Scan for the cell matching the given text and deliver its (X, Y) coordinate at center. 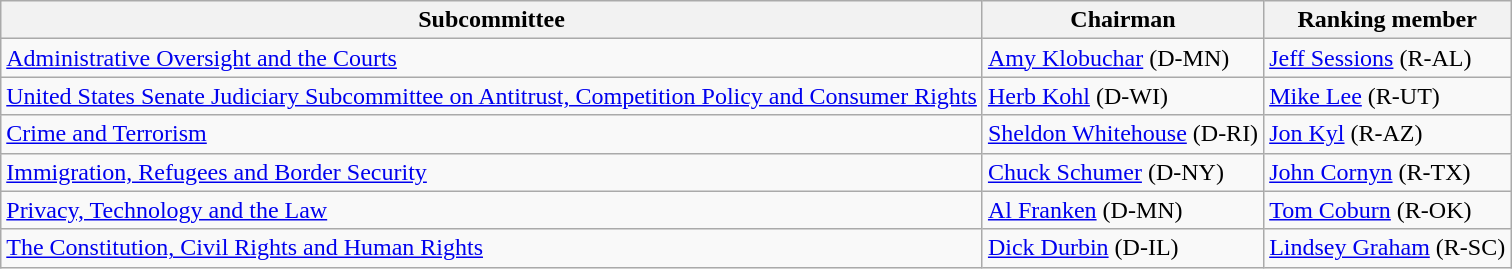
Chuck Schumer (D-NY) (1122, 172)
Jeff Sessions (R-AL) (1388, 58)
Amy Klobuchar (D-MN) (1122, 58)
Subcommittee (492, 20)
The Constitution, Civil Rights and Human Rights (492, 248)
John Cornyn (R-TX) (1388, 172)
Dick Durbin (D-IL) (1122, 248)
Privacy, Technology and the Law (492, 210)
Herb Kohl (D-WI) (1122, 96)
Tom Coburn (R-OK) (1388, 210)
Immigration, Refugees and Border Security (492, 172)
Mike Lee (R-UT) (1388, 96)
Lindsey Graham (R-SC) (1388, 248)
Sheldon Whitehouse (D-RI) (1122, 134)
Administrative Oversight and the Courts (492, 58)
United States Senate Judiciary Subcommittee on Antitrust, Competition Policy and Consumer Rights (492, 96)
Chairman (1122, 20)
Ranking member (1388, 20)
Al Franken (D-MN) (1122, 210)
Jon Kyl (R-AZ) (1388, 134)
Crime and Terrorism (492, 134)
